Return [x, y] of the center of cell containing provided text 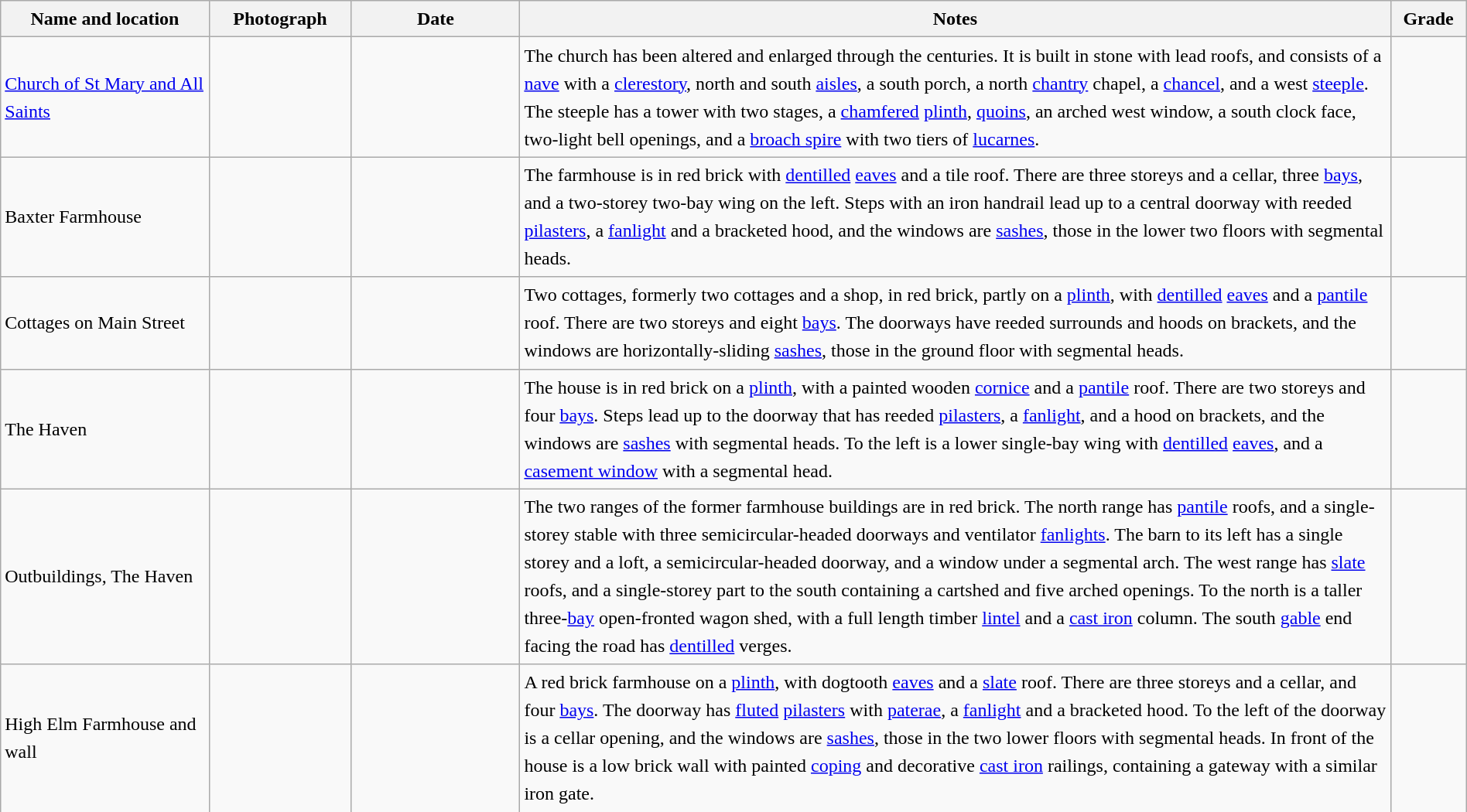
Outbuildings, The Haven [105, 577]
Baxter Farmhouse [105, 217]
Grade [1428, 19]
Notes [955, 19]
The Haven [105, 428]
Cottages on Main Street [105, 323]
Name and location [105, 19]
Date [436, 19]
High Elm Farmhouse and wall [105, 738]
Photograph [280, 19]
Church of St Mary and All Saints [105, 97]
